For the text-containing cell, return its midpoint in [X, Y] coordinate format. 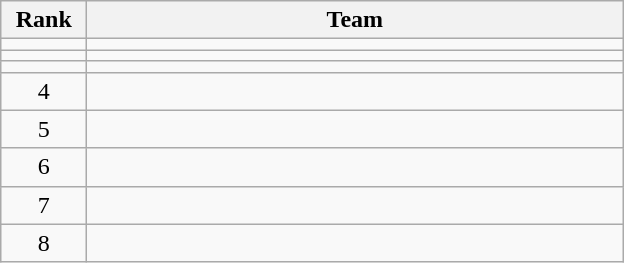
6 [44, 167]
4 [44, 91]
Team [355, 20]
7 [44, 205]
Rank [44, 20]
5 [44, 129]
8 [44, 243]
